Scan for the cell matching the given text and deliver its [x, y] coordinate at center. 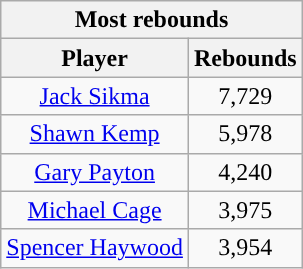
3,975 [245, 210]
Spencer Haywood [95, 248]
Gary Payton [95, 172]
4,240 [245, 172]
Rebounds [245, 58]
Michael Cage [95, 210]
Jack Sikma [95, 96]
7,729 [245, 96]
Shawn Kemp [95, 134]
3,954 [245, 248]
5,978 [245, 134]
Player [95, 58]
Most rebounds [152, 20]
